Capture the cell that displays the provided text and extract its (X, Y) central coordinate. 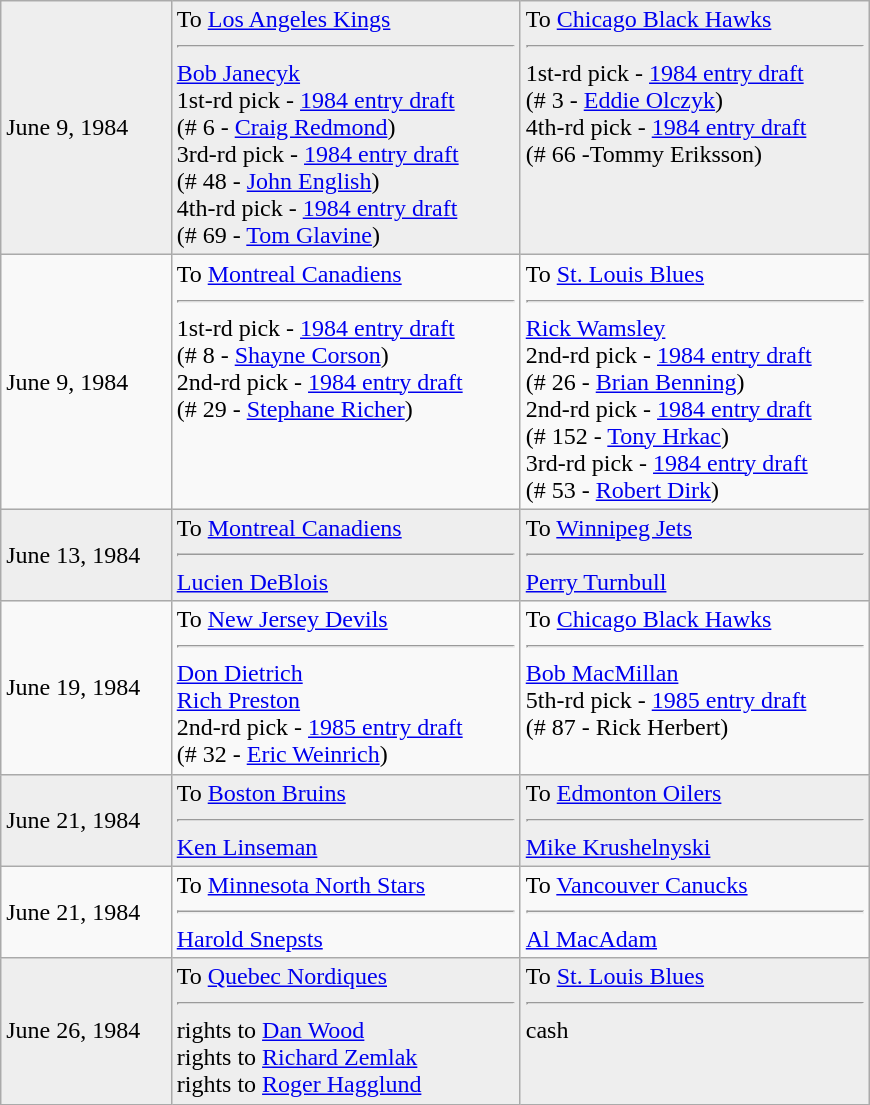
To Montreal Canadiens1st-rd pick - 1984 entry draft(# 8 - Shayne Corson)2nd-rd pick - 1984 entry draft(# 29 - Stephane Richer) (346, 382)
To Montreal CanadiensLucien DeBlois (346, 555)
To Quebec Nordiquesrights to Dan Woodrights to Richard Zemlakrights to Roger Hagglund (346, 1031)
To Boston BruinsKen Linseman (346, 820)
To Chicago Black HawksBob MacMillan5th-rd pick - 1985 entry draft(# 87 - Rick Herbert) (694, 688)
To Winnipeg JetsPerry Turnbull (694, 555)
To Vancouver CanucksAl MacAdam (694, 912)
To New Jersey DevilsDon DietrichRich Preston2nd-rd pick - 1985 entry draft(# 32 - Eric Weinrich) (346, 688)
To St. Louis Bluescash (694, 1031)
June 19, 1984 (86, 688)
June 13, 1984 (86, 555)
To Minnesota North StarsHarold Snepsts (346, 912)
To Chicago Black Hawks1st-rd pick - 1984 entry draft(# 3 - Eddie Olczyk)4th-rd pick - 1984 entry draft(# 66 -Tommy Eriksson) (694, 128)
To Edmonton OilersMike Krushelnyski (694, 820)
June 26, 1984 (86, 1031)
